Output the (X, Y) coordinate of the center of the cell containing the given text.  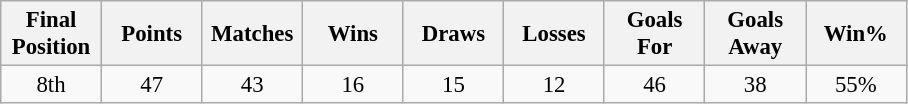
Goals For (654, 34)
Points (152, 34)
15 (454, 85)
Wins (354, 34)
55% (856, 85)
43 (252, 85)
8th (52, 85)
Draws (454, 34)
38 (756, 85)
Win% (856, 34)
46 (654, 85)
12 (554, 85)
16 (354, 85)
Matches (252, 34)
Losses (554, 34)
Final Position (52, 34)
47 (152, 85)
Goals Away (756, 34)
